Pinpoint the cell where the given text exists, returning its (X, Y) midpoint coordinate. 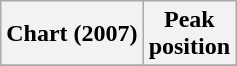
Peakposition (189, 34)
Chart (2007) (72, 34)
